Identify which cell holds the provided text, then report its (X, Y) central coordinate. 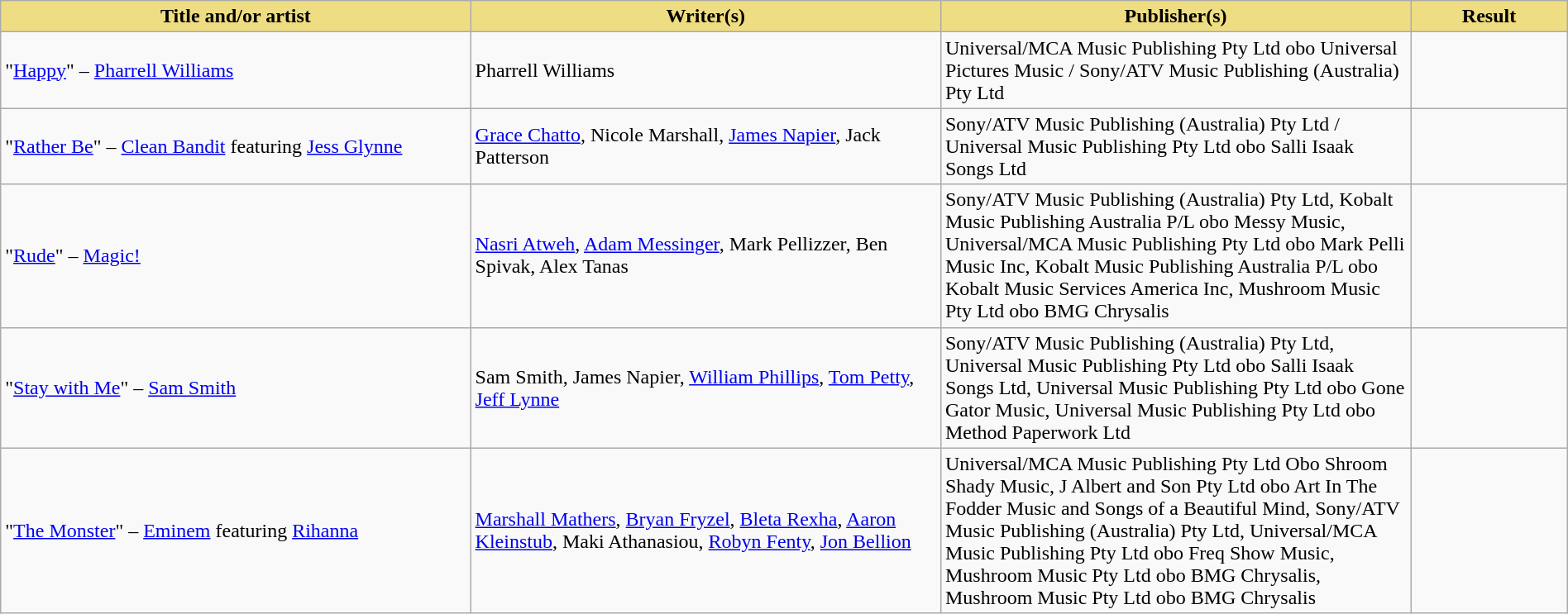
"The Monster" – Eminem featuring Rihanna (236, 531)
Marshall Mathers, Bryan Fryzel, Bleta Rexha, Aaron Kleinstub, Maki Athanasiou, Robyn Fenty, Jon Bellion (705, 531)
"Rather Be" – Clean Bandit featuring Jess Glynne (236, 146)
Publisher(s) (1175, 17)
"Stay with Me" – Sam Smith (236, 388)
Writer(s) (705, 17)
"Rude" – Magic! (236, 256)
Result (1489, 17)
Grace Chatto, Nicole Marshall, James Napier, Jack Patterson (705, 146)
Title and/or artist (236, 17)
Nasri Atweh, Adam Messinger, Mark Pellizzer, Ben Spivak, Alex Tanas (705, 256)
Universal/MCA Music Publishing Pty Ltd obo Universal Pictures Music / Sony/ATV Music Publishing (Australia) Pty Ltd (1175, 70)
Sam Smith, James Napier, William Phillips, Tom Petty, Jeff Lynne (705, 388)
"Happy" – Pharrell Williams (236, 70)
Pharrell Williams (705, 70)
Sony/ATV Music Publishing (Australia) Pty Ltd / Universal Music Publishing Pty Ltd obo Salli Isaak Songs Ltd (1175, 146)
